Locate the cell with the specified text and output its (X, Y) center coordinate. 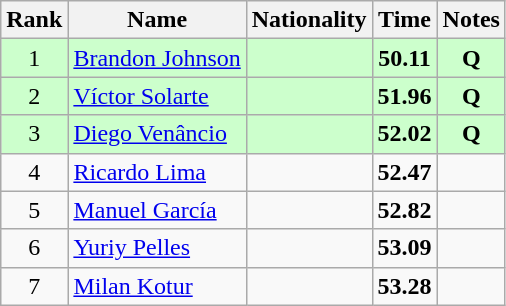
7 (34, 286)
52.02 (404, 134)
4 (34, 172)
5 (34, 210)
1 (34, 58)
53.09 (404, 248)
52.82 (404, 210)
3 (34, 134)
Ricardo Lima (157, 172)
Time (404, 20)
53.28 (404, 286)
Manuel García (157, 210)
Yuriy Pelles (157, 248)
Nationality (309, 20)
Víctor Solarte (157, 96)
50.11 (404, 58)
Name (157, 20)
Diego Venâncio (157, 134)
Brandon Johnson (157, 58)
Notes (471, 20)
52.47 (404, 172)
Rank (34, 20)
51.96 (404, 96)
2 (34, 96)
6 (34, 248)
Milan Kotur (157, 286)
